Return [x, y] of the center of cell containing provided text 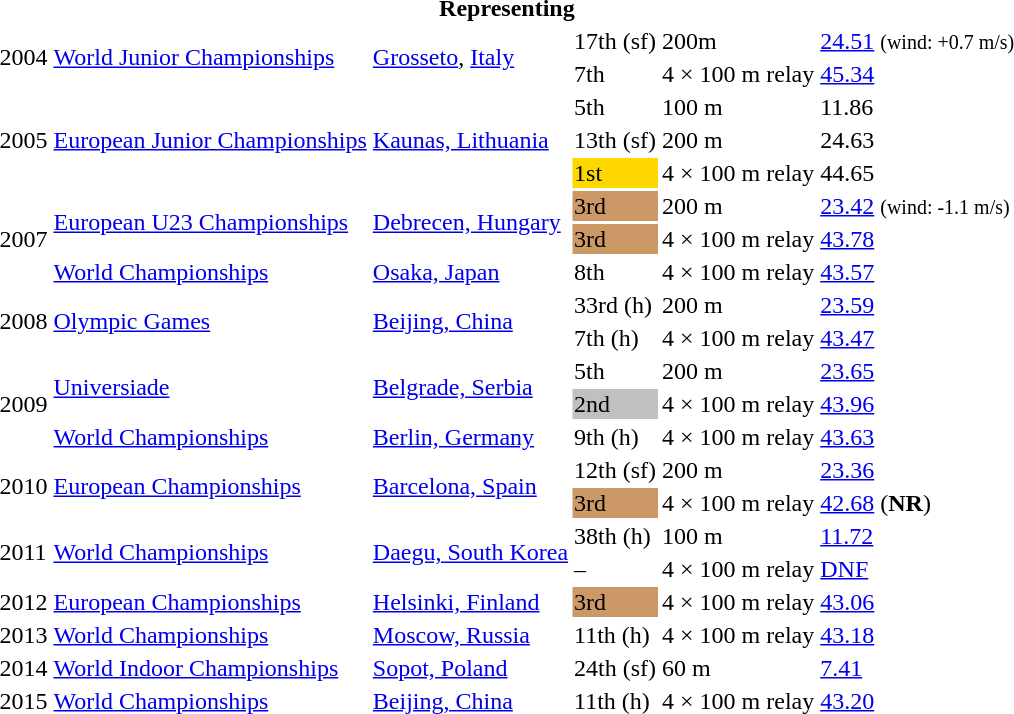
17th (sf) [616, 41]
Belgrade, Serbia [470, 388]
Olympic Games [210, 322]
13th (sf) [616, 140]
Kaunas, Lithuania [470, 140]
Osaka, Japan [470, 272]
8th [616, 272]
9th (h) [616, 437]
Universiade [210, 388]
7th (h) [616, 338]
Sopot, Poland [470, 668]
24th (sf) [616, 668]
Beijing, China [470, 322]
World Indoor Championships [210, 668]
1st [616, 173]
European Junior Championships [210, 140]
European U23 Championships [210, 222]
World Junior Championships [210, 58]
60 m [738, 668]
12th (sf) [616, 470]
11th (h) [616, 635]
33rd (h) [616, 305]
38th (h) [616, 536]
Grosseto, Italy [470, 58]
Moscow, Russia [470, 635]
Daegu, South Korea [470, 552]
7th [616, 74]
Berlin, Germany [470, 437]
Barcelona, Spain [470, 486]
– [616, 569]
200m [738, 41]
2nd [616, 404]
Debrecen, Hungary [470, 222]
Helsinki, Finland [470, 602]
